Determine the [x, y] coordinate at the center of the cell enclosing the given text.  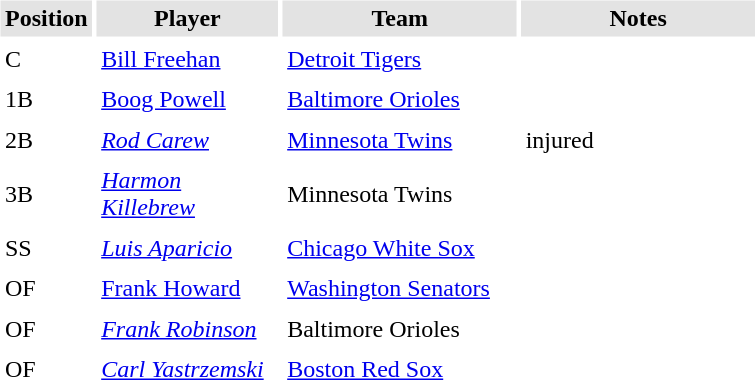
3B [46, 194]
2B [46, 140]
1B [46, 100]
Notes [638, 18]
Frank Robinson [188, 329]
SS [46, 248]
Detroit Tigers [400, 59]
Team [400, 18]
Luis Aparicio [188, 248]
Frank Howard [188, 288]
Harmon Killebrew [188, 194]
Rod Carew [188, 140]
C [46, 59]
Bill Freehan [188, 59]
Player [188, 18]
injured [638, 140]
Position [46, 18]
Chicago White Sox [400, 248]
Washington Senators [400, 288]
Boog Powell [188, 100]
